From the cell containing the given text, extract its center point as (x, y) coordinate. 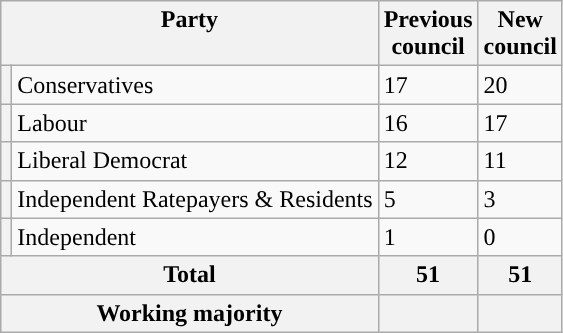
12 (428, 161)
Labour (195, 123)
Party (190, 34)
New council (520, 34)
Working majority (190, 313)
3 (520, 199)
Previous council (428, 34)
Conservatives (195, 85)
5 (428, 199)
Independent (195, 237)
20 (520, 85)
11 (520, 161)
Total (190, 275)
Independent Ratepayers & Residents (195, 199)
1 (428, 237)
0 (520, 237)
16 (428, 123)
Liberal Democrat (195, 161)
